Pinpoint the cell where the given text exists, returning its (x, y) midpoint coordinate. 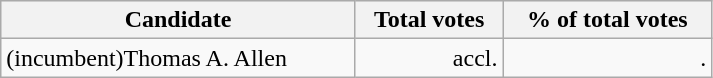
% of total votes (608, 20)
. (608, 58)
(incumbent)Thomas A. Allen (178, 58)
Candidate (178, 20)
Total votes (429, 20)
accl. (429, 58)
